Capture the cell that displays the provided text and extract its [x, y] central coordinate. 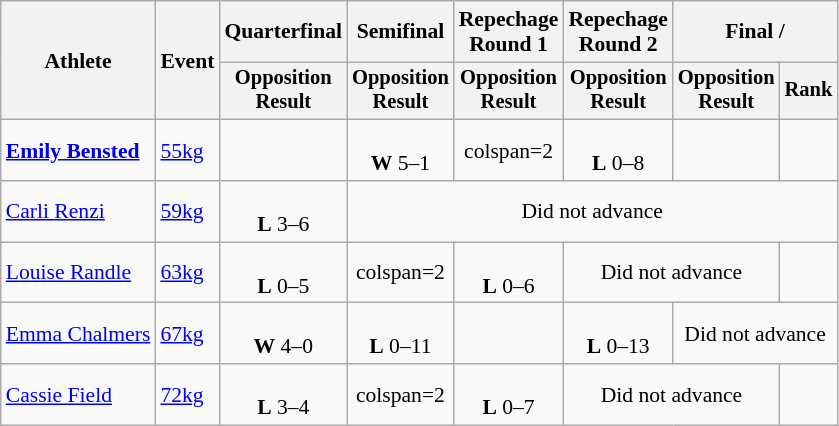
RepechageRound 2 [618, 32]
72kg [187, 394]
Event [187, 60]
RepechageRound 1 [509, 32]
Athlete [78, 60]
L 0–6 [509, 272]
Emily Bensted [78, 150]
L 0–7 [509, 394]
L 3–6 [283, 212]
Rank [809, 91]
67kg [187, 334]
55kg [187, 150]
Emma Chalmers [78, 334]
W 4–0 [283, 334]
Semifinal [400, 32]
L 3–4 [283, 394]
63kg [187, 272]
L 0–11 [400, 334]
Carli Renzi [78, 212]
59kg [187, 212]
Cassie Field [78, 394]
L 0–8 [618, 150]
Louise Randle [78, 272]
W 5–1 [400, 150]
L 0–5 [283, 272]
Quarterfinal [283, 32]
L 0–13 [618, 334]
Final / [755, 32]
